Scan for the cell matching the given text and deliver its [X, Y] coordinate at center. 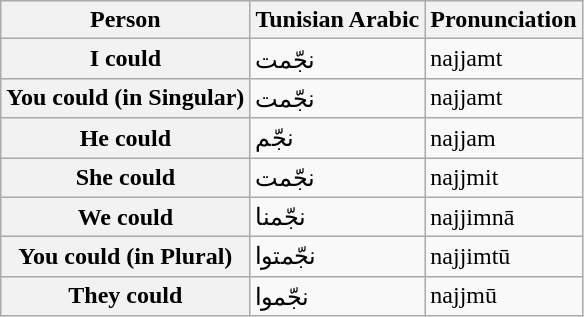
نجّموا [338, 296]
najjimtū [504, 257]
We could [126, 217]
He could [126, 138]
You could (in Plural) [126, 257]
I could [126, 59]
Pronunciation [504, 20]
najjmū [504, 296]
نجّم [338, 138]
She could [126, 178]
نجّمتوا [338, 257]
najjam [504, 138]
Tunisian Arabic [338, 20]
najjimnā [504, 217]
They could [126, 296]
najjmit [504, 178]
You could (in Singular) [126, 98]
نجّمنا [338, 217]
Person [126, 20]
